Pinpoint the cell where the given text exists, returning its (x, y) midpoint coordinate. 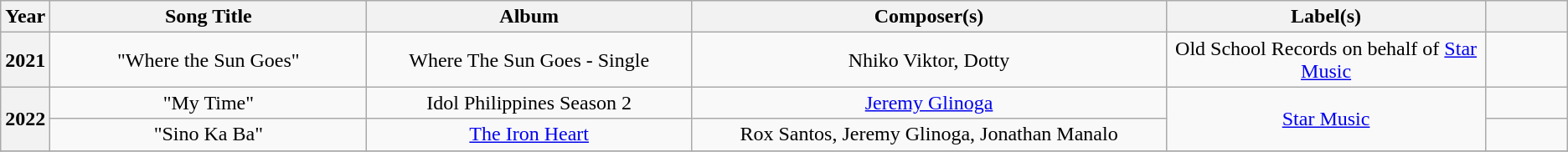
The Iron Heart (529, 134)
"Where the Sun Goes" (209, 60)
Old School Records on behalf of Star Music (1327, 60)
"Sino Ka Ba" (209, 134)
Year (25, 17)
Idol Philippines Season 2 (529, 103)
Nhiko Viktor, Dotty (928, 60)
Composer(s) (928, 17)
Rox Santos, Jeremy Glinoga, Jonathan Manalo (928, 134)
Label(s) (1327, 17)
Jeremy Glinoga (928, 103)
2022 (25, 119)
2021 (25, 60)
Song Title (209, 17)
Album (529, 17)
"My Time" (209, 103)
Where The Sun Goes - Single (529, 60)
Star Music (1327, 119)
